Provide the (X, Y) coordinate of the cell's center where the given text is located.  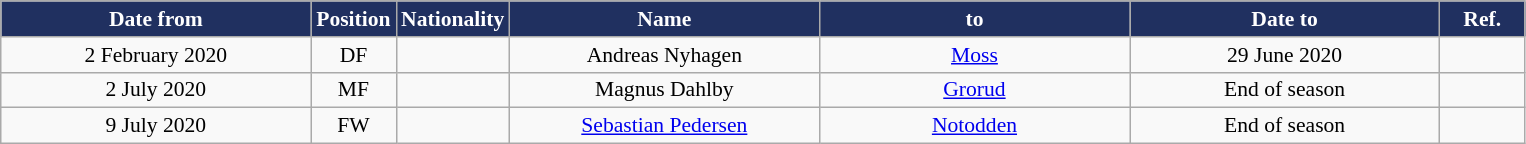
2 July 2020 (156, 90)
Moss (974, 55)
29 June 2020 (1285, 55)
Date to (1285, 19)
Sebastian Pedersen (664, 126)
2 February 2020 (156, 55)
to (974, 19)
Andreas Nyhagen (664, 55)
MF (354, 90)
9 July 2020 (156, 126)
Nationality (452, 19)
Ref. (1482, 19)
FW (354, 126)
Date from (156, 19)
DF (354, 55)
Name (664, 19)
Position (354, 19)
Grorud (974, 90)
Notodden (974, 126)
Magnus Dahlby (664, 90)
